Output the (X, Y) coordinate of the center of the cell containing the given text.  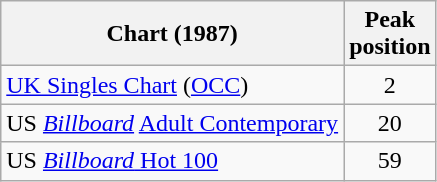
Peakposition (390, 34)
US Billboard Adult Contemporary (172, 123)
UK Singles Chart (OCC) (172, 85)
US Billboard Hot 100 (172, 161)
59 (390, 161)
2 (390, 85)
20 (390, 123)
Chart (1987) (172, 34)
